Return the (x, y) coordinate for the center point of the cell that contains the specified text.  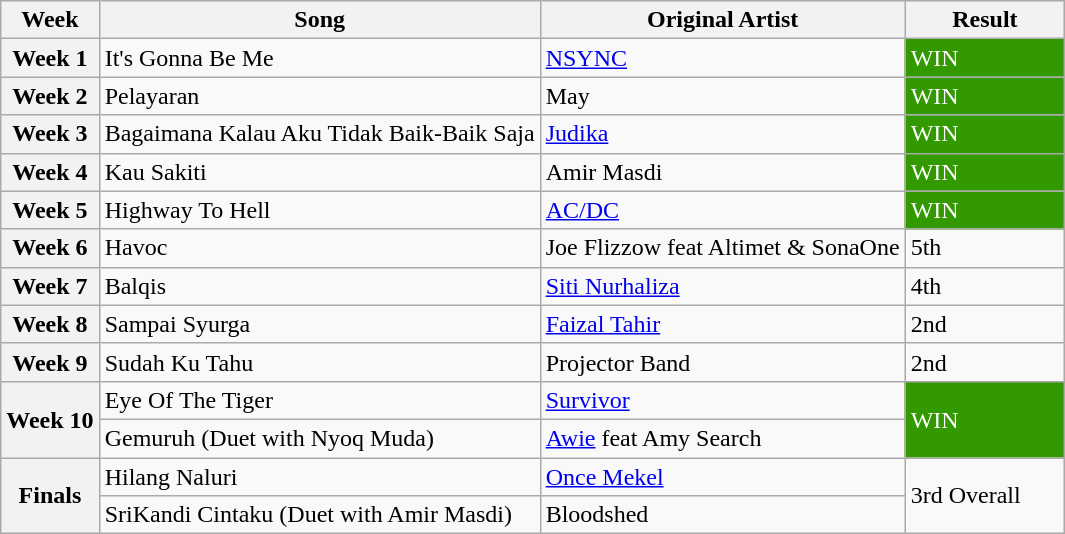
Kau Sakiti (320, 172)
Faizal Tahir (722, 324)
Result (985, 20)
Balqis (320, 286)
It's Gonna Be Me (320, 58)
Week 8 (50, 324)
Week 5 (50, 210)
Gemuruh (Duet with Nyoq Muda) (320, 438)
Week (50, 20)
Week 7 (50, 286)
Sudah Ku Tahu (320, 362)
Projector Band (722, 362)
Week 3 (50, 134)
Finals (50, 496)
Sampai Syurga (320, 324)
Hilang Naluri (320, 477)
Havoc (320, 248)
Bagaimana Kalau Aku Tidak Baik-Baik Saja (320, 134)
Week 1 (50, 58)
Amir Masdi (722, 172)
Judika (722, 134)
Week 6 (50, 248)
Bloodshed (722, 515)
5th (985, 248)
Eye Of The Tiger (320, 400)
Original Artist (722, 20)
Awie feat Amy Search (722, 438)
Highway To Hell (320, 210)
Song (320, 20)
Siti Nurhaliza (722, 286)
Week 4 (50, 172)
SriKandi Cintaku (Duet with Amir Masdi) (320, 515)
AC/DC (722, 210)
NSYNC (722, 58)
May (722, 96)
Once Mekel (722, 477)
Pelayaran (320, 96)
Week 9 (50, 362)
Survivor (722, 400)
Week 10 (50, 419)
Week 2 (50, 96)
3rd Overall (985, 496)
4th (985, 286)
Joe Flizzow feat Altimet & SonaOne (722, 248)
